Output the (x, y) coordinate of the center of the cell containing the given text.  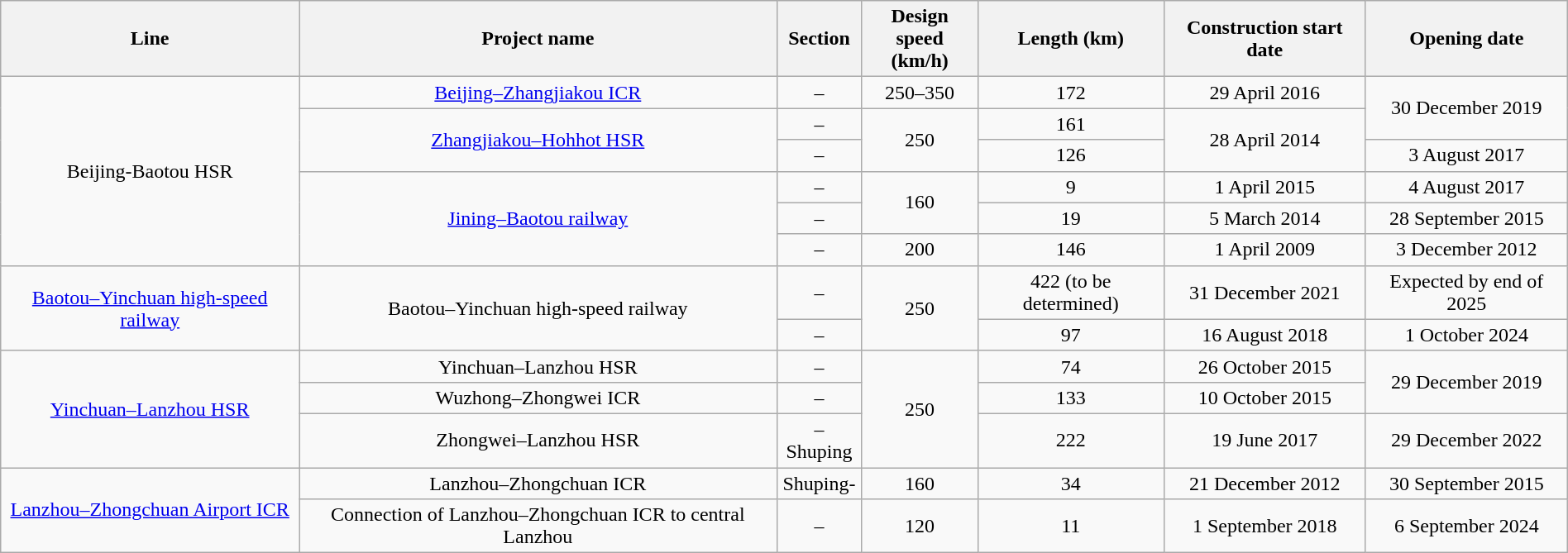
9 (1070, 187)
74 (1070, 366)
11 (1070, 526)
1 September 2018 (1264, 526)
1 October 2024 (1466, 335)
Design speed(km/h) (920, 39)
1 April 2009 (1264, 250)
Length (km) (1070, 39)
16 August 2018 (1264, 335)
4 August 2017 (1466, 187)
172 (1070, 93)
Shuping- (819, 484)
30 September 2015 (1466, 484)
200 (920, 250)
Lanzhou–Zhongchuan Airport ICR (151, 511)
31 December 2021 (1264, 293)
Jining–Baotou railway (538, 218)
34 (1070, 484)
10 October 2015 (1264, 398)
Zhongwei–Lanzhou HSR (538, 440)
19 June 2017 (1264, 440)
1 April 2015 (1264, 187)
Connection of Lanzhou–Zhongchuan ICR to central Lanzhou (538, 526)
161 (1070, 124)
26 October 2015 (1264, 366)
–Shuping (819, 440)
250–350 (920, 93)
120 (920, 526)
3 August 2017 (1466, 155)
Beijing-Baotou HSR (151, 171)
Lanzhou–Zhongchuan ICR (538, 484)
21 December 2012 (1264, 484)
97 (1070, 335)
Construction start date (1264, 39)
133 (1070, 398)
28 April 2014 (1264, 140)
29 December 2019 (1466, 382)
Expected by end of 2025 (1466, 293)
Beijing–Zhangjiakou ICR (538, 93)
3 December 2012 (1466, 250)
30 December 2019 (1466, 108)
29 April 2016 (1264, 93)
422 (to be determined) (1070, 293)
222 (1070, 440)
Section (819, 39)
Project name (538, 39)
5 March 2014 (1264, 218)
19 (1070, 218)
Line (151, 39)
126 (1070, 155)
6 September 2024 (1466, 526)
Wuzhong–Zhongwei ICR (538, 398)
Zhangjiakou–Hohhot HSR (538, 140)
146 (1070, 250)
29 December 2022 (1466, 440)
28 September 2015 (1466, 218)
Opening date (1466, 39)
